Output the [X, Y] coordinate of the center of the cell containing the given text.  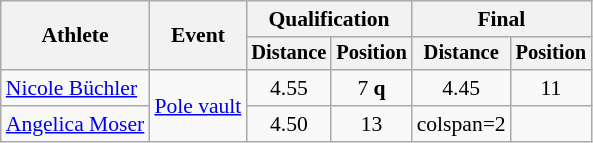
Pole vault [198, 106]
13 [371, 124]
Angelica Moser [76, 124]
4.55 [288, 88]
4.45 [462, 88]
Final [502, 19]
Nicole Büchler [76, 88]
7 q [371, 88]
11 [551, 88]
Event [198, 36]
Qualification [328, 19]
4.50 [288, 124]
Athlete [76, 36]
colspan=2 [462, 124]
